Search for the cell housing the specified text and yield its [X, Y] center coordinate. 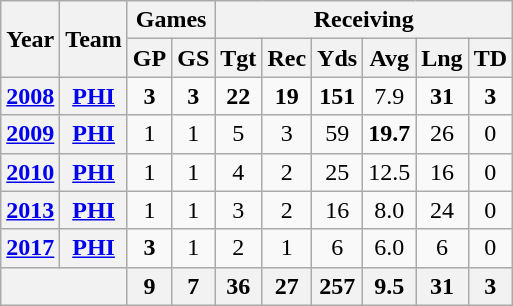
Tgt [238, 58]
27 [287, 286]
2008 [30, 96]
5 [238, 134]
2013 [30, 210]
2010 [30, 172]
36 [238, 286]
12.5 [390, 172]
GP [149, 58]
59 [338, 134]
7.9 [390, 96]
19 [287, 96]
Receiving [364, 20]
2017 [30, 248]
TD [490, 58]
Yds [338, 58]
Games [170, 20]
8.0 [390, 210]
2009 [30, 134]
151 [338, 96]
Team [94, 39]
6.0 [390, 248]
9 [149, 286]
22 [238, 96]
Rec [287, 58]
Avg [390, 58]
9.5 [390, 286]
257 [338, 286]
24 [442, 210]
4 [238, 172]
GS [194, 58]
7 [194, 286]
26 [442, 134]
Year [30, 39]
25 [338, 172]
19.7 [390, 134]
Lng [442, 58]
